Determine the [x, y] coordinate at the center of the cell enclosing the given text.  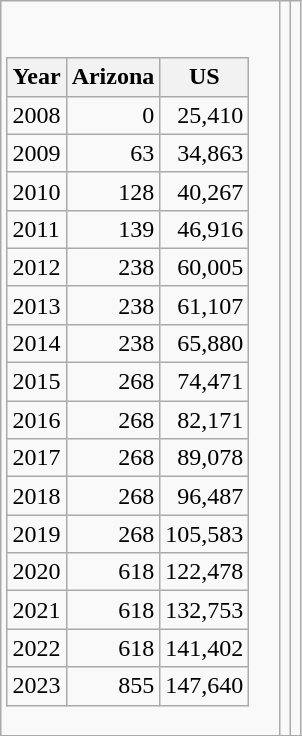
Arizona [113, 77]
65,880 [204, 343]
855 [113, 686]
2013 [36, 305]
2015 [36, 382]
Year [36, 77]
2022 [36, 648]
89,078 [204, 458]
105,583 [204, 534]
2012 [36, 267]
25,410 [204, 115]
61,107 [204, 305]
60,005 [204, 267]
63 [113, 153]
2016 [36, 420]
0 [113, 115]
2023 [36, 686]
96,487 [204, 496]
2010 [36, 191]
2018 [36, 496]
132,753 [204, 610]
2020 [36, 572]
128 [113, 191]
147,640 [204, 686]
139 [113, 229]
141,402 [204, 648]
2011 [36, 229]
40,267 [204, 191]
2009 [36, 153]
2019 [36, 534]
122,478 [204, 572]
34,863 [204, 153]
82,171 [204, 420]
2008 [36, 115]
2017 [36, 458]
US [204, 77]
2021 [36, 610]
2014 [36, 343]
74,471 [204, 382]
46,916 [204, 229]
